Return the [x, y] coordinate for the center point of the cell that contains the specified text.  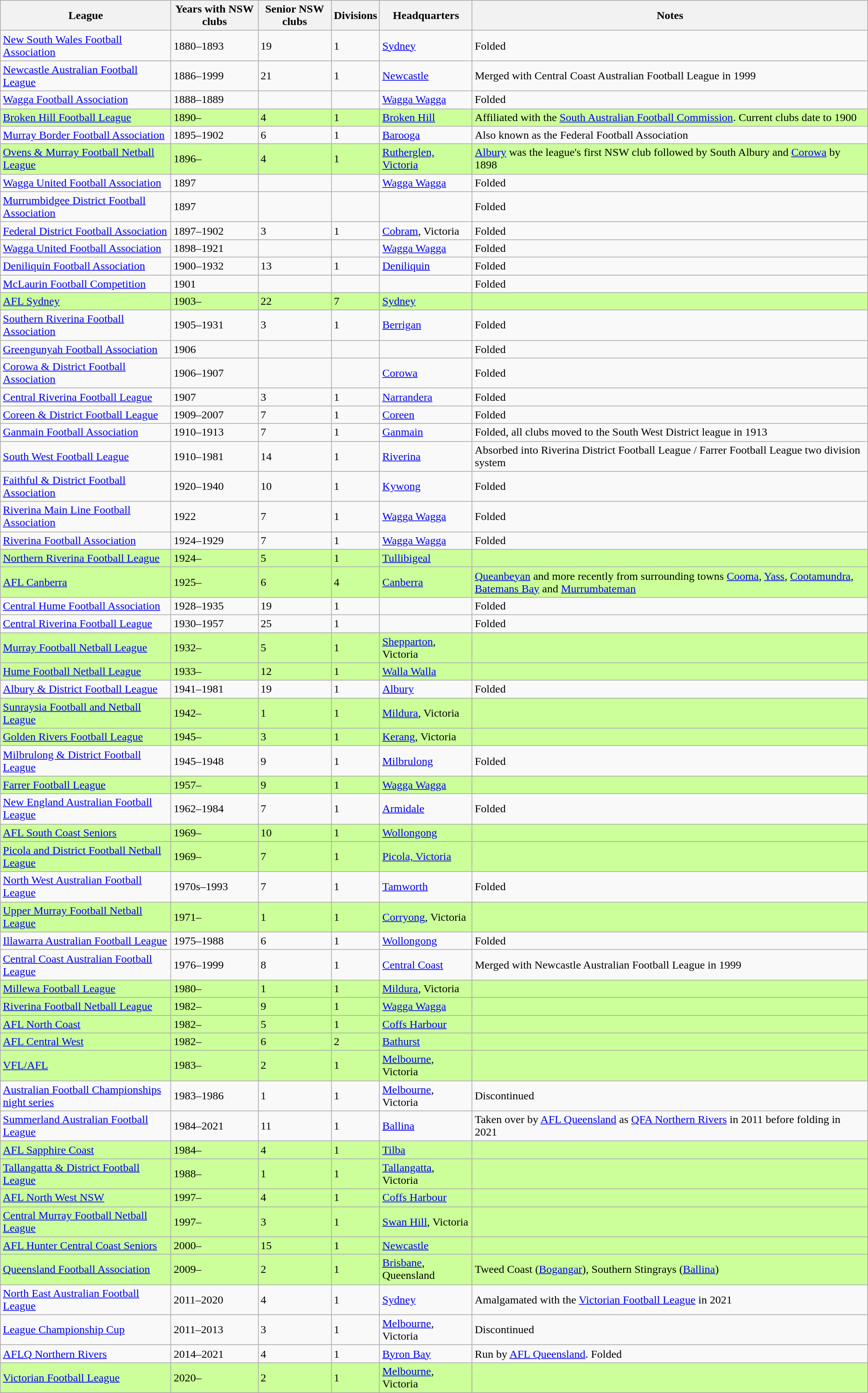
Riverina [426, 456]
Tweed Coast (Bogangar), Southern Stingrays (Ballina) [670, 1269]
Deniliquin [426, 266]
Millewa Football League [86, 989]
Summerland Australian Football League [86, 1126]
11 [294, 1126]
Federal District Football Association [86, 231]
Berrigan [426, 326]
Swan Hill, Victoria [426, 1222]
1906–1907 [215, 373]
Tullibigeal [426, 558]
1890– [215, 117]
Corowa & District Football Association [86, 373]
1910–1913 [215, 432]
1897–1902 [215, 231]
1971– [215, 917]
Albury & District Football League [86, 689]
Divisions [355, 16]
1895–1902 [215, 135]
Also known as the Federal Football Association [670, 135]
Riverina Main Line Football Association [86, 517]
13 [294, 266]
22 [294, 302]
AFL North West NSW [86, 1198]
1920–1940 [215, 486]
Ganmain [426, 432]
Ganmain Football Association [86, 432]
1900–1932 [215, 266]
1903– [215, 302]
1898–1921 [215, 248]
1945– [215, 737]
Picola, Victoria [426, 856]
1984– [215, 1150]
Golden Rivers Football League [86, 737]
Corryong, Victoria [426, 917]
Riverina Football Association [86, 540]
1984–2021 [215, 1126]
8 [294, 965]
Ballina [426, 1126]
AFL Hunter Central Coast Seniors [86, 1245]
Run by AFL Queensland. Folded [670, 1354]
1880–1893 [215, 45]
2011–2013 [215, 1329]
1909–2007 [215, 415]
AFL Central West [86, 1042]
1962–1984 [215, 809]
1924– [215, 558]
Northern Riverina Football League [86, 558]
15 [294, 1245]
Headquarters [426, 16]
Murray Football Netball League [86, 648]
Armidale [426, 809]
South West Football League [86, 456]
1957– [215, 785]
1941–1981 [215, 689]
1933– [215, 672]
VFL/AFL [86, 1066]
Broken Hill Football League [86, 117]
Riverina Football Netball League [86, 1006]
Coreen & District Football League [86, 415]
Canberra [426, 582]
1970s–1993 [215, 887]
Brisbane, Queensland [426, 1269]
Greengunyah Football Association [86, 349]
McLaurin Football Competition [86, 283]
Tallangatta & District Football League [86, 1174]
AFLQ Northern Rivers [86, 1354]
1976–1999 [215, 965]
Upper Murray Football Netball League [86, 917]
Albury was the league's first NSW club followed by South Albury and Corowa by 1898 [670, 159]
1924–1929 [215, 540]
AFL Sydney [86, 302]
Senior NSW clubs [294, 16]
Victorian Football League [86, 1378]
Queensland Football Association [86, 1269]
Shepparton, Victoria [426, 648]
North East Australian Football League [86, 1300]
1886–1999 [215, 76]
Wagga Football Association [86, 100]
AFL Sapphire Coast [86, 1150]
League [86, 16]
Merged with Newcastle Australian Football League in 1999 [670, 965]
Tilba [426, 1150]
Queanbeyan and more recently from surrounding towns Cooma, Yass, Cootamundra, Batemans Bay and Murrumbateman [670, 582]
1983–1986 [215, 1096]
Hume Football Netball League [86, 672]
1942– [215, 713]
Corowa [426, 373]
1907 [215, 397]
AFL North Coast [86, 1024]
1975–1988 [215, 941]
1988– [215, 1174]
North West Australian Football League [86, 887]
Rutherglen, Victoria [426, 159]
Deniliquin Football Association [86, 266]
Ovens & Murray Football Netball League [86, 159]
Milbrulong & District Football League [86, 761]
Faithful & District Football Association [86, 486]
Absorbed into Riverina District Football League / Farrer Football League two division system [670, 456]
Tallangatta, Victoria [426, 1174]
Murrumbidgee District Football Association [86, 207]
Kywong [426, 486]
Walla Walla [426, 672]
14 [294, 456]
2014–2021 [215, 1354]
1910–1981 [215, 456]
Southern Riverina Football Association [86, 326]
21 [294, 76]
Broken Hill [426, 117]
Years with NSW clubs [215, 16]
Notes [670, 16]
Albury [426, 689]
Affiliated with the South Australian Football Commission. Current clubs date to 1900 [670, 117]
Central Coast Australian Football League [86, 965]
Australian Football Championships night series [86, 1096]
Folded, all clubs moved to the South West District league in 1913 [670, 432]
1945–1948 [215, 761]
Picola and District Football Netball League [86, 856]
Kerang, Victoria [426, 737]
2000– [215, 1245]
1888–1889 [215, 100]
1901 [215, 283]
1922 [215, 517]
2009– [215, 1269]
Amalgamated with the Victorian Football League in 2021 [670, 1300]
25 [294, 623]
12 [294, 672]
1980– [215, 989]
2020– [215, 1378]
AFL Canberra [86, 582]
New South Wales Football Association [86, 45]
Central Coast [426, 965]
1932– [215, 648]
Coreen [426, 415]
Taken over by AFL Queensland as QFA Northern Rivers in 2011 before folding in 2021 [670, 1126]
1983– [215, 1066]
Narrandera [426, 397]
Central Murray Football Netball League [86, 1222]
Sunraysia Football and Netball League [86, 713]
Cobram, Victoria [426, 231]
Farrer Football League [86, 785]
1930–1957 [215, 623]
New England Australian Football League [86, 809]
Tamworth [426, 887]
Newcastle Australian Football League [86, 76]
1905–1931 [215, 326]
Merged with Central Coast Australian Football League in 1999 [670, 76]
Illawarra Australian Football League [86, 941]
Byron Bay [426, 1354]
Barooga [426, 135]
2011–2020 [215, 1300]
1925– [215, 582]
Milbrulong [426, 761]
1906 [215, 349]
Bathurst [426, 1042]
1896– [215, 159]
League Championship Cup [86, 1329]
Central Hume Football Association [86, 606]
1928–1935 [215, 606]
AFL South Coast Seniors [86, 833]
Murray Border Football Association [86, 135]
